Locate the cell with the specified text and output its (x, y) center coordinate. 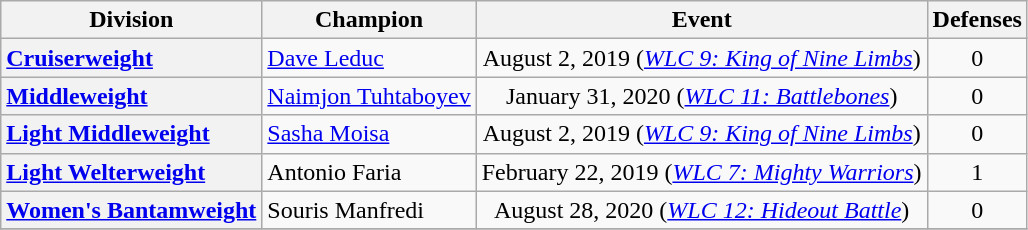
1 (977, 172)
Middleweight (132, 96)
Division (132, 20)
Light Welterweight (132, 172)
Defenses (977, 20)
Naimjon Tuhtaboyev (369, 96)
August 28, 2020 (WLC 12: Hideout Battle) (702, 210)
Antonio Faria (369, 172)
Champion (369, 20)
Event (702, 20)
Sasha Moisa (369, 134)
Dave Leduc (369, 58)
February 22, 2019 (WLC 7: Mighty Warriors) (702, 172)
Light Middleweight (132, 134)
Souris Manfredi (369, 210)
January 31, 2020 (WLC 11: Battlebones) (702, 96)
Cruiserweight (132, 58)
Women's Bantamweight (132, 210)
